Locate the cell with the specified text and output its [x, y] center coordinate. 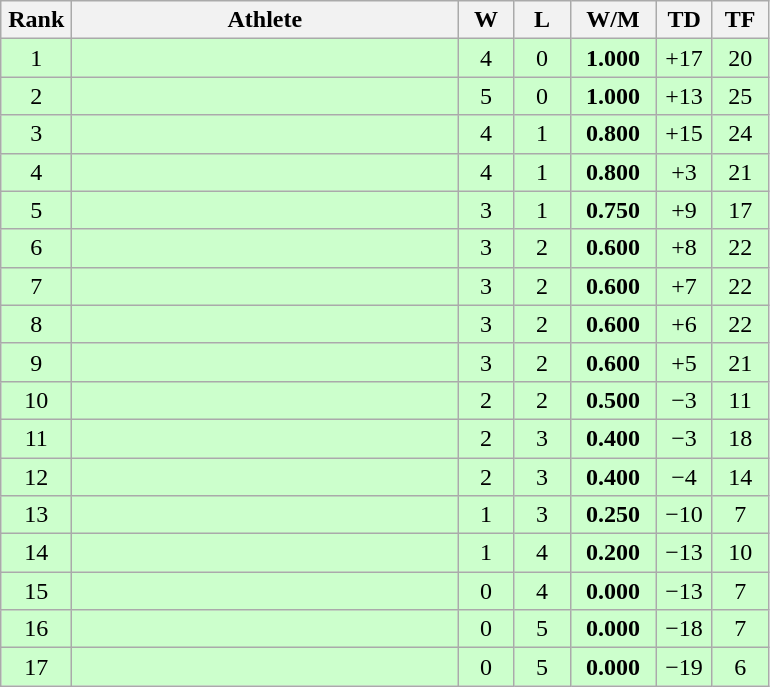
13 [36, 515]
+3 [684, 172]
15 [36, 591]
+13 [684, 96]
25 [740, 96]
+6 [684, 324]
+9 [684, 210]
TD [684, 20]
+15 [684, 134]
0.500 [613, 400]
+8 [684, 248]
16 [36, 629]
−18 [684, 629]
−10 [684, 515]
20 [740, 58]
18 [740, 438]
Athlete [265, 20]
+5 [684, 362]
W/M [613, 20]
Rank [36, 20]
0.250 [613, 515]
L [542, 20]
−19 [684, 667]
0.750 [613, 210]
9 [36, 362]
−4 [684, 477]
+7 [684, 286]
24 [740, 134]
W [486, 20]
TF [740, 20]
0.200 [613, 553]
8 [36, 324]
12 [36, 477]
+17 [684, 58]
